Identify which cell holds the provided text, then report its [x, y] central coordinate. 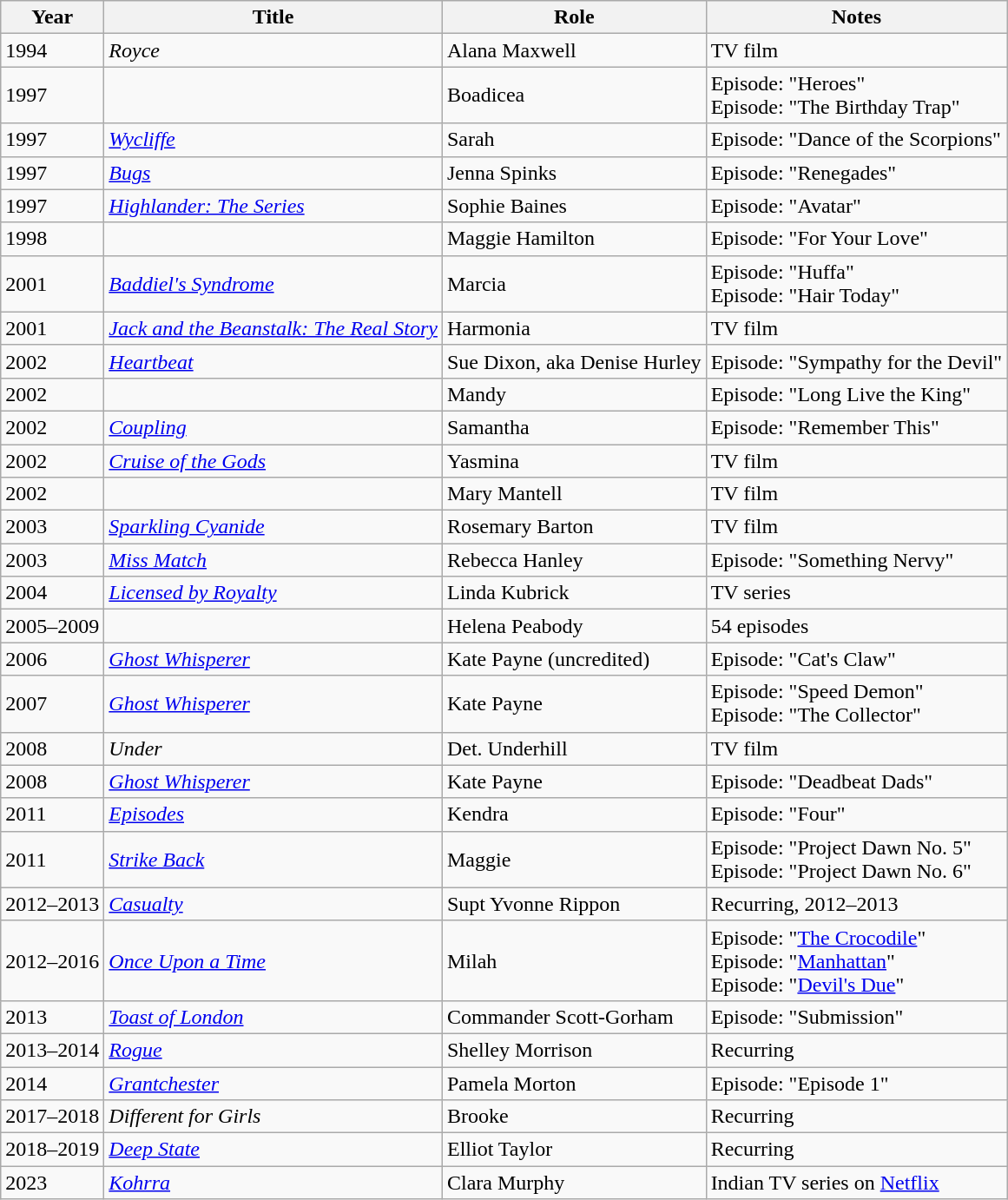
Pamela Morton [574, 1083]
2004 [52, 593]
Coupling [273, 427]
2013 [52, 1017]
Jenna Spinks [574, 173]
Boadicea [574, 96]
2005–2009 [52, 626]
Year [52, 17]
Mary Mantell [574, 494]
Milah [574, 960]
Shelley Morrison [574, 1050]
Cruise of the Gods [273, 461]
2013–2014 [52, 1050]
Maggie [574, 860]
Royce [273, 50]
Marcia [574, 283]
Episode: "Deadbeat Dads" [856, 781]
Wycliffe [273, 140]
Role [574, 17]
Casualty [273, 904]
Yasmina [574, 461]
Episode: "Avatar" [856, 206]
Jack and the Beanstalk: The Real Story [273, 328]
Sparkling Cyanide [273, 527]
Bugs [273, 173]
Episode: "Heroes"Episode: "The Birthday Trap" [856, 96]
2017–2018 [52, 1117]
Notes [856, 17]
Once Upon a Time [273, 960]
Strike Back [273, 860]
2012–2013 [52, 904]
Commander Scott-Gorham [574, 1017]
Episode: "Huffa"Episode: "Hair Today" [856, 283]
Rosemary Barton [574, 527]
Samantha [574, 427]
Kendra [574, 814]
Det. Underhill [574, 748]
Kate Payne (uncredited) [574, 659]
Sarah [574, 140]
Rogue [273, 1050]
2006 [52, 659]
2012–2016 [52, 960]
Deep State [273, 1150]
2023 [52, 1183]
Mandy [574, 394]
Episode: "Submission" [856, 1017]
Baddiel's Syndrome [273, 283]
Episode: "Something Nervy" [856, 560]
Under [273, 748]
Episode: "Episode 1" [856, 1083]
Indian TV series on Netflix [856, 1183]
Miss Match [273, 560]
Episode: "Speed Demon"Episode: "The Collector" [856, 703]
Sue Dixon, aka Denise Hurley [574, 361]
Episodes [273, 814]
Clara Murphy [574, 1183]
2018–2019 [52, 1150]
Sophie Baines [574, 206]
Highlander: The Series [273, 206]
Episode: "The Crocodile"Episode: "Manhattan"Episode: "Devil's Due" [856, 960]
2007 [52, 703]
54 episodes [856, 626]
Episode: "Dance of the Scorpions" [856, 140]
Rebecca Hanley [574, 560]
Elliot Taylor [574, 1150]
Episode: "Renegades" [856, 173]
Title [273, 17]
2014 [52, 1083]
Episode: "For Your Love" [856, 239]
Heartbeat [273, 361]
Kohrra [273, 1183]
Episode: "Remember This" [856, 427]
Episode: "Project Dawn No. 5"Episode: "Project Dawn No. 6" [856, 860]
Toast of London [273, 1017]
Grantchester [273, 1083]
Episode: "Sympathy for the Devil" [856, 361]
Episode: "Long Live the King" [856, 394]
1994 [52, 50]
1998 [52, 239]
Linda Kubrick [574, 593]
TV series [856, 593]
Episode: "Cat's Claw" [856, 659]
Alana Maxwell [574, 50]
Brooke [574, 1117]
Supt Yvonne Rippon [574, 904]
Licensed by Royalty [273, 593]
Helena Peabody [574, 626]
Different for Girls [273, 1117]
Maggie Hamilton [574, 239]
Episode: "Four" [856, 814]
Harmonia [574, 328]
Recurring, 2012–2013 [856, 904]
